Return (X, Y) of the center of cell containing provided text 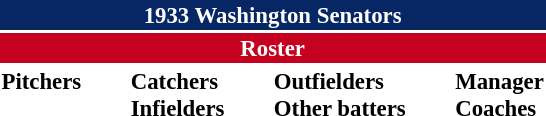
Roster (272, 48)
1933 Washington Senators (272, 15)
